Pinpoint the cell where the given text exists, returning its [x, y] midpoint coordinate. 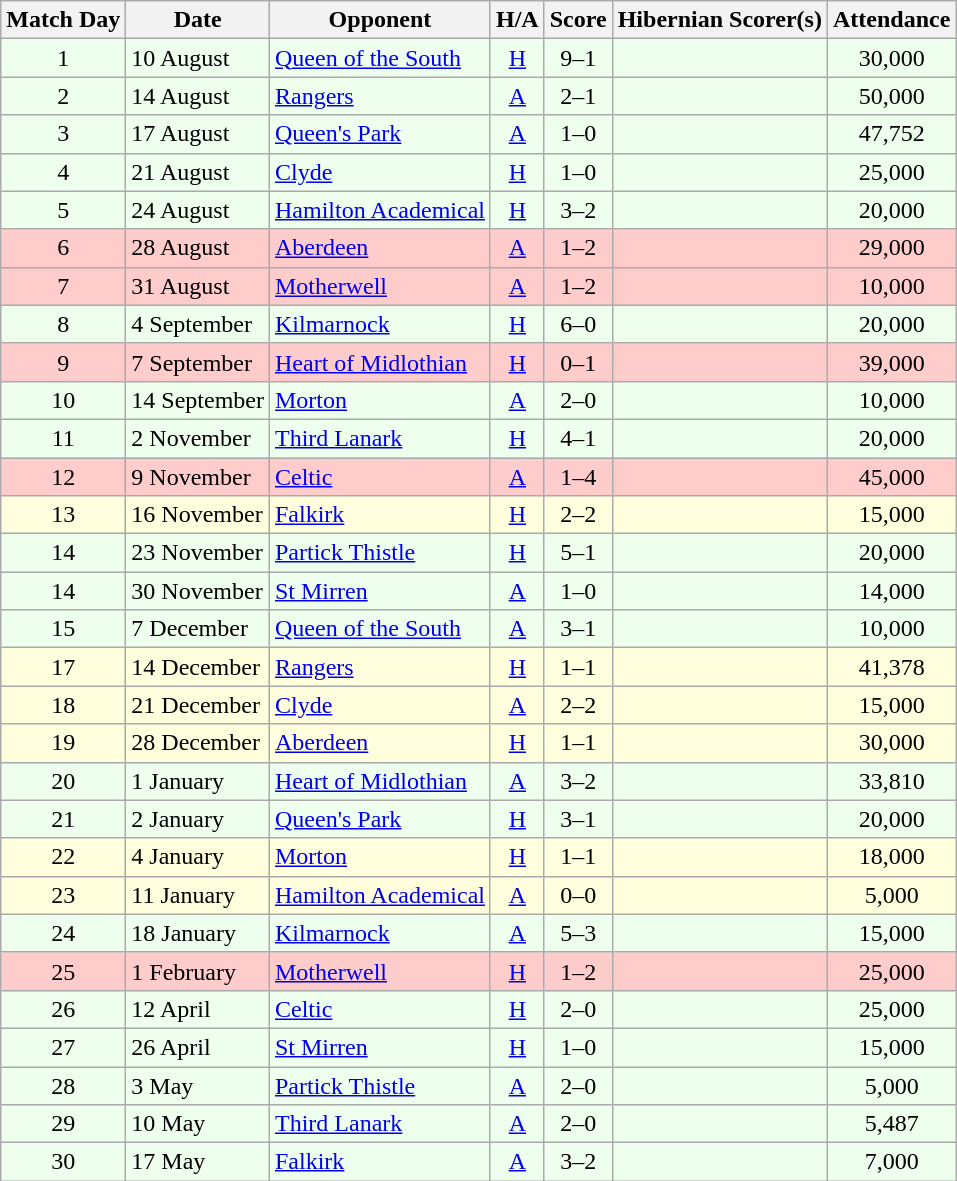
45,000 [891, 477]
27 [64, 1047]
19 [64, 743]
17 May [198, 1162]
H/A [517, 20]
21 August [198, 172]
16 November [198, 515]
Score [578, 20]
14 September [198, 400]
10 May [198, 1124]
28 August [198, 248]
9 [64, 362]
4 January [198, 857]
12 [64, 477]
18 January [198, 933]
26 [64, 1009]
4 September [198, 324]
0–1 [578, 362]
10 August [198, 58]
Hibernian Scorer(s) [720, 20]
Date [198, 20]
14 August [198, 96]
1 [64, 58]
8 [64, 324]
41,378 [891, 667]
30 [64, 1162]
Match Day [64, 20]
12 April [198, 1009]
5 [64, 210]
0–0 [578, 895]
4–1 [578, 438]
1 January [198, 781]
2 [64, 96]
24 August [198, 210]
24 [64, 933]
9 November [198, 477]
10 [64, 400]
31 August [198, 286]
28 [64, 1085]
50,000 [891, 96]
21 December [198, 705]
23 November [198, 553]
21 [64, 819]
22 [64, 857]
15 [64, 629]
7 September [198, 362]
7 [64, 286]
18 [64, 705]
18,000 [891, 857]
5–3 [578, 933]
26 April [198, 1047]
6–0 [578, 324]
33,810 [891, 781]
3 May [198, 1085]
13 [64, 515]
28 December [198, 743]
2–1 [578, 96]
23 [64, 895]
Opponent [380, 20]
11 January [198, 895]
3 [64, 134]
29,000 [891, 248]
14 December [198, 667]
17 [64, 667]
6 [64, 248]
11 [64, 438]
7 December [198, 629]
29 [64, 1124]
14,000 [891, 591]
5–1 [578, 553]
2 November [198, 438]
Attendance [891, 20]
17 August [198, 134]
30 November [198, 591]
9–1 [578, 58]
25 [64, 971]
5,487 [891, 1124]
20 [64, 781]
4 [64, 172]
7,000 [891, 1162]
1–4 [578, 477]
2 January [198, 819]
47,752 [891, 134]
1 February [198, 971]
39,000 [891, 362]
